Scan for the cell matching the given text and deliver its [x, y] coordinate at center. 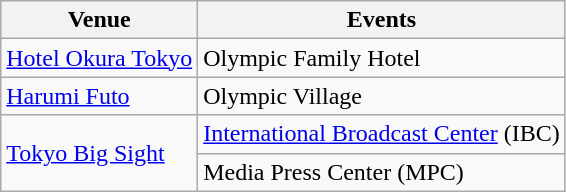
Olympic Village [382, 96]
Events [382, 20]
Media Press Center (MPC) [382, 172]
Harumi Futo [100, 96]
Tokyo Big Sight [100, 153]
Venue [100, 20]
International Broadcast Center (IBC) [382, 134]
Hotel Okura Tokyo [100, 58]
Olympic Family Hotel [382, 58]
